From the cell containing the given text, extract its center point as (X, Y) coordinate. 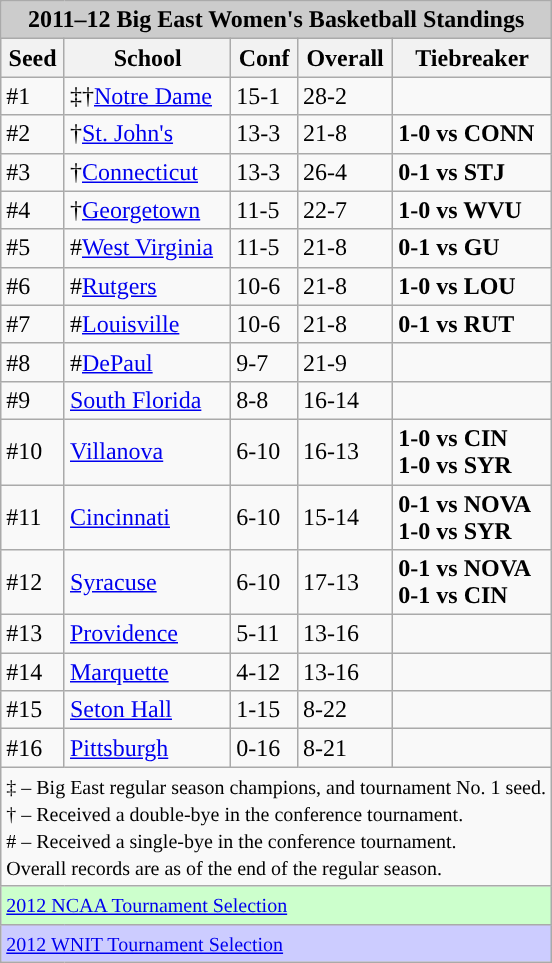
16-13 (344, 452)
0-1 vs RUT (472, 324)
Providence (147, 634)
21-9 (344, 362)
2012 WNIT Tournament Selection (276, 943)
5-11 (264, 634)
‡†Notre Dame (147, 96)
0-1 vs NOVA0-1 vs CIN (472, 582)
1-0 vs WVU (472, 210)
Conf (264, 58)
Syracuse (147, 582)
#15 (33, 710)
#Louisville (147, 324)
Overall (344, 58)
South Florida (147, 400)
8-8 (264, 400)
Marquette (147, 672)
#4 (33, 210)
#Rutgers (147, 286)
#10 (33, 452)
2011–12 Big East Women's Basketball Standings (276, 20)
†Connecticut (147, 172)
Villanova (147, 452)
1-15 (264, 710)
#3 (33, 172)
16-14 (344, 400)
Tiebreaker (472, 58)
#7 (33, 324)
15-14 (344, 516)
†Georgetown (147, 210)
17-13 (344, 582)
#8 (33, 362)
4-12 (264, 672)
0-1 vs NOVA1-0 vs SYR (472, 516)
15-1 (264, 96)
#16 (33, 748)
9-7 (264, 362)
#West Virginia (147, 248)
#13 (33, 634)
#14 (33, 672)
#2 (33, 134)
Seton Hall (147, 710)
0-1 vs STJ (472, 172)
#11 (33, 516)
Seed (33, 58)
Cincinnati (147, 516)
1-0 vs LOU (472, 286)
28-2 (344, 96)
1-0 vs CIN1-0 vs SYR (472, 452)
26-4 (344, 172)
8-21 (344, 748)
#12 (33, 582)
22-7 (344, 210)
2012 NCAA Tournament Selection (276, 905)
School (147, 58)
#9 (33, 400)
#DePaul (147, 362)
Pittsburgh (147, 748)
#6 (33, 286)
†St. John's (147, 134)
8-22 (344, 710)
0-1 vs GU (472, 248)
1-0 vs CONN (472, 134)
0-16 (264, 748)
#5 (33, 248)
#1 (33, 96)
